For the text-containing cell, return its midpoint in (X, Y) coordinate format. 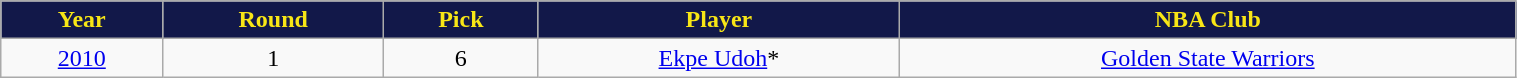
1 (274, 58)
Year (82, 20)
NBA Club (1208, 20)
Pick (460, 20)
Golden State Warriors (1208, 58)
Ekpe Udoh* (718, 58)
Player (718, 20)
6 (460, 58)
2010 (82, 58)
Round (274, 20)
